Pinpoint the cell where the given text exists, returning its [x, y] midpoint coordinate. 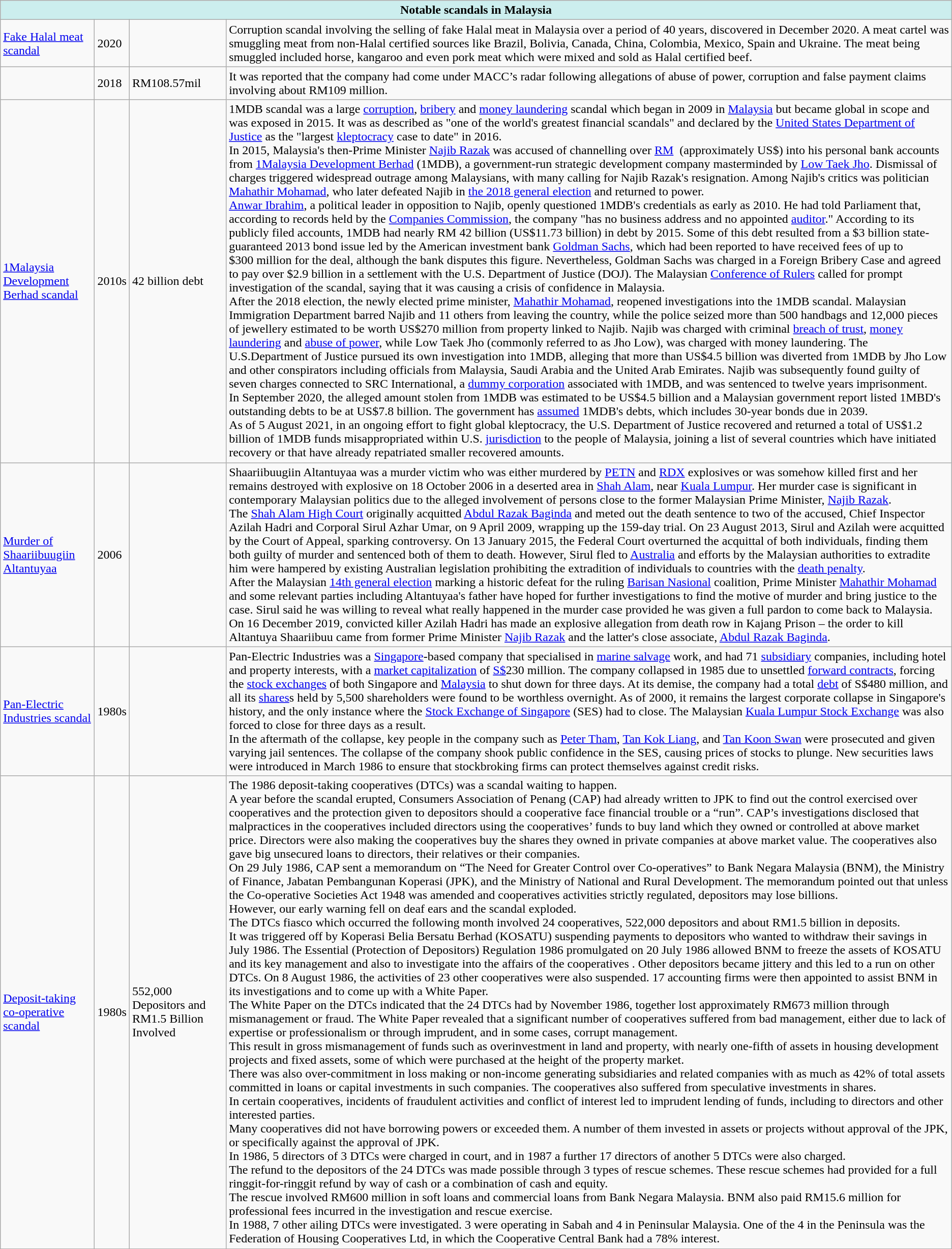
RM108.57mil [177, 83]
2010s [112, 281]
42 billion debt [177, 281]
Murder of Shaariibuugiin Altantuyaa [48, 555]
2018 [112, 83]
552,000 Depositors and RM1.5 Billion Involved [177, 1012]
1Malaysia Development Berhad scandal [48, 281]
Notable scandals in Malaysia [476, 10]
Pan-Electric Industries scandal [48, 711]
Fake Halal meat scandal [48, 43]
2006 [112, 555]
Deposit-taking co-operative scandal [48, 1012]
2020 [112, 43]
